Return (X, Y) of the center of cell containing provided text 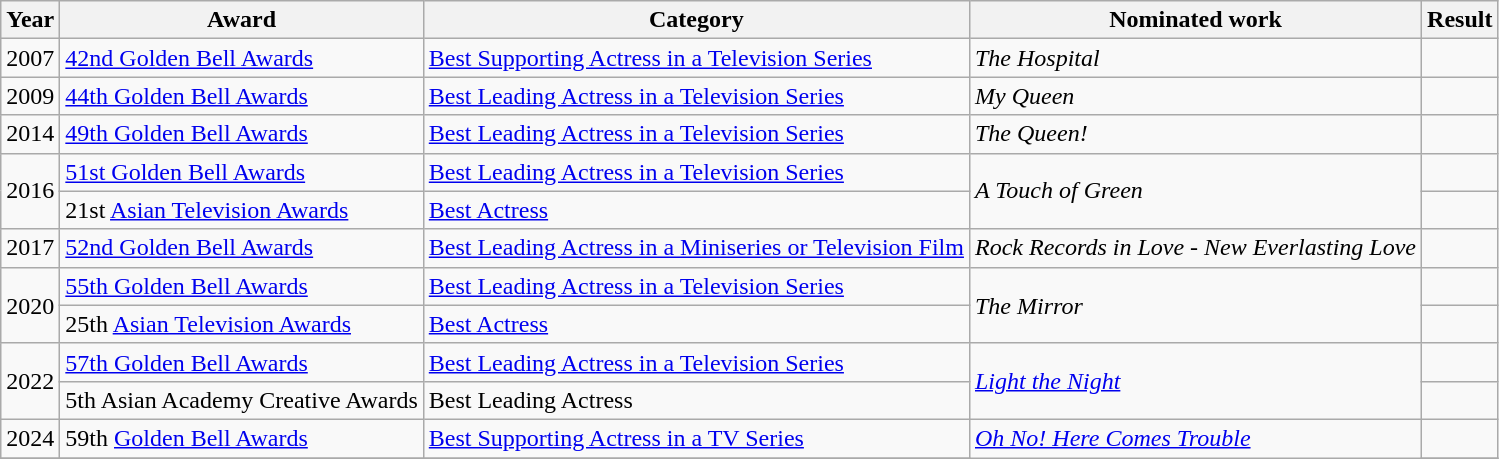
2017 (30, 248)
Nominated work (1195, 20)
49th Golden Bell Awards (242, 134)
The Mirror (1195, 305)
Result (1460, 20)
2022 (30, 381)
Best Supporting Actress in a Television Series (696, 58)
A Touch of Green (1195, 191)
The Queen! (1195, 134)
25th Asian Television Awards (242, 324)
21st Asian Television Awards (242, 210)
44th Golden Bell Awards (242, 96)
Category (696, 20)
2007 (30, 58)
51st Golden Bell Awards (242, 172)
2016 (30, 191)
57th Golden Bell Awards (242, 362)
2014 (30, 134)
2024 (30, 438)
42nd Golden Bell Awards (242, 58)
Oh No! Here Comes Trouble (1195, 438)
Rock Records in Love - New Everlasting Love (1195, 248)
Light the Night (1195, 381)
2009 (30, 96)
Award (242, 20)
52nd Golden Bell Awards (242, 248)
Year (30, 20)
Best Supporting Actress in a TV Series (696, 438)
My Queen (1195, 96)
Best Leading Actress (696, 400)
The Hospital (1195, 58)
59th Golden Bell Awards (242, 438)
2020 (30, 305)
Best Leading Actress in a Miniseries or Television Film (696, 248)
5th Asian Academy Creative Awards (242, 400)
55th Golden Bell Awards (242, 286)
